Return the [x, y] coordinate for the center point of the cell that contains the specified text.  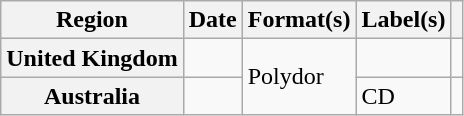
Australia [92, 96]
Region [92, 20]
Label(s) [404, 20]
CD [404, 96]
Format(s) [299, 20]
United Kingdom [92, 58]
Polydor [299, 77]
Date [212, 20]
